Extract the [x, y] coordinate from the center of the cell holding the provided text.  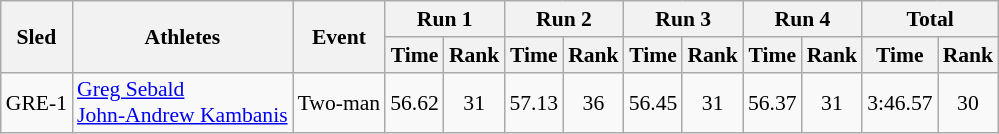
Event [340, 36]
GRE-1 [36, 102]
Run 3 [684, 19]
Greg SebaldJohn-Andrew Kambanis [182, 102]
56.37 [772, 102]
Run 1 [444, 19]
Athletes [182, 36]
56.45 [654, 102]
Sled [36, 36]
57.13 [534, 102]
3:46.57 [900, 102]
Run 4 [802, 19]
56.62 [414, 102]
Total [930, 19]
Run 2 [564, 19]
30 [968, 102]
Two-man [340, 102]
36 [594, 102]
